Output the (x, y) coordinate of the center of the cell containing the given text.  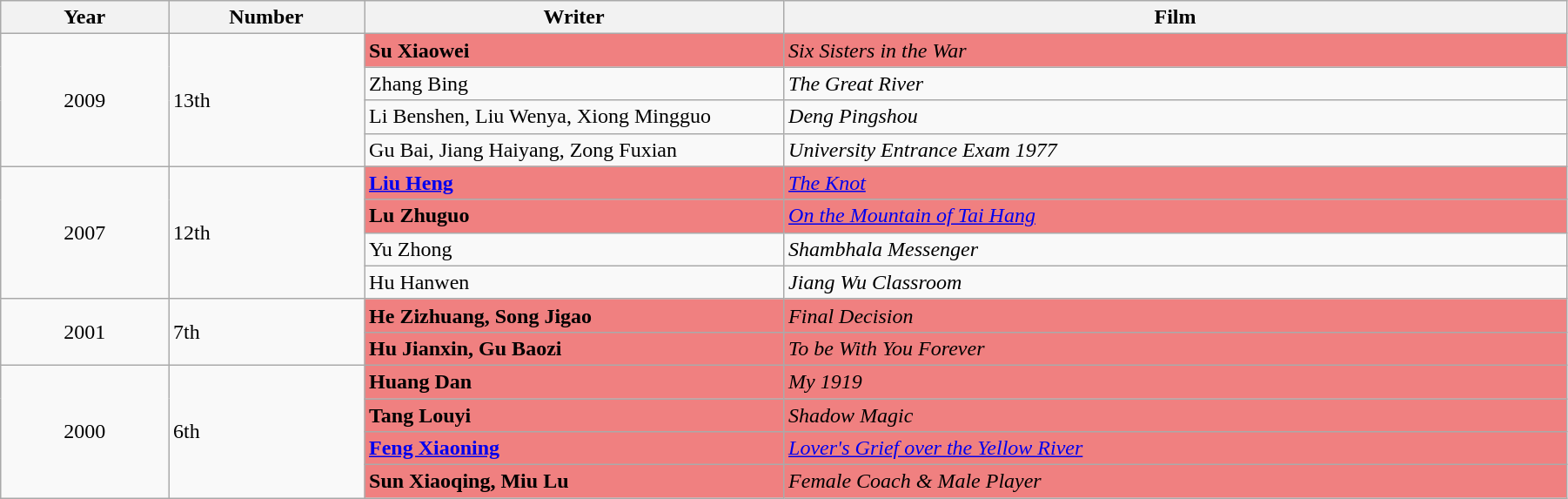
Yu Zhong (574, 249)
The Knot (1176, 183)
Sun Xiaoqing, Miu Lu (574, 482)
Shambhala Messenger (1176, 249)
Feng Xiaoning (574, 448)
Gu Bai, Jiang Haiyang, Zong Fuxian (574, 150)
2001 (85, 332)
Year (85, 17)
Tang Louyi (574, 415)
University Entrance Exam 1977 (1176, 150)
7th (266, 332)
Jiang Wu Classroom (1176, 282)
Writer (574, 17)
Six Sisters in the War (1176, 51)
2009 (85, 100)
On the Mountain of Tai Hang (1176, 216)
Lover's Grief over the Yellow River (1176, 448)
Deng Pingshou (1176, 117)
To be With You Forever (1176, 348)
Final Decision (1176, 315)
Hu Jianxin, Gu Baozi (574, 348)
He Zizhuang, Song Jigao (574, 315)
The Great River (1176, 84)
Shadow Magic (1176, 415)
Zhang Bing (574, 84)
Lu Zhuguo (574, 216)
2000 (85, 431)
Li Benshen, Liu Wenya, Xiong Mingguo (574, 117)
6th (266, 431)
Female Coach & Male Player (1176, 482)
Hu Hanwen (574, 282)
13th (266, 100)
Su Xiaowei (574, 51)
2007 (85, 233)
My 1919 (1176, 381)
Number (266, 17)
Film (1176, 17)
Liu Heng (574, 183)
12th (266, 233)
Huang Dan (574, 381)
